Extract the [x, y] coordinate from the center of the cell holding the provided text.  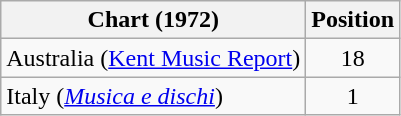
18 [353, 58]
1 [353, 96]
Position [353, 20]
Italy (Musica e dischi) [154, 96]
Chart (1972) [154, 20]
Australia (Kent Music Report) [154, 58]
